Locate the cell with the specified text and output its [x, y] center coordinate. 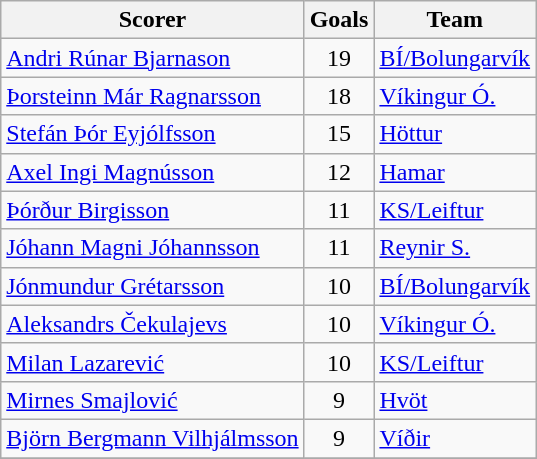
Björn Bergmann Vilhjálmsson [152, 438]
18 [339, 96]
Höttur [455, 134]
Andri Rúnar Bjarnason [152, 58]
Goals [339, 20]
Þórður Birgisson [152, 210]
Scorer [152, 20]
Hamar [455, 172]
Jónmundur Grétarsson [152, 286]
Þorsteinn Már Ragnarsson [152, 96]
Jóhann Magni Jóhannsson [152, 248]
Stefán Þór Eyjólfsson [152, 134]
Milan Lazarević [152, 362]
Hvöt [455, 400]
Team [455, 20]
Mirnes Smajlović [152, 400]
Víðir [455, 438]
15 [339, 134]
19 [339, 58]
12 [339, 172]
Reynir S. [455, 248]
Aleksandrs Čekulajevs [152, 324]
Axel Ingi Magnússon [152, 172]
